Output the [X, Y] coordinate of the center of the cell containing the given text.  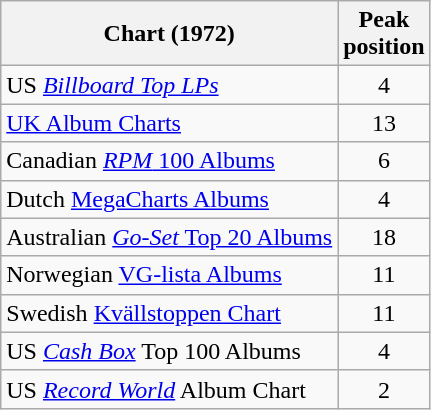
2 [384, 389]
Australian Go-Set Top 20 Albums [170, 237]
Chart (1972) [170, 34]
6 [384, 161]
Norwegian VG-lista Albums [170, 275]
18 [384, 237]
Dutch MegaCharts Albums [170, 199]
Swedish Kvällstoppen Chart [170, 313]
Canadian RPM 100 Albums [170, 161]
UK Album Charts [170, 123]
Peakposition [384, 34]
US Record World Album Chart [170, 389]
US Billboard Top LPs [170, 85]
13 [384, 123]
US Cash Box Top 100 Albums [170, 351]
